Find where the given text appears and provide that cell's center as (X, Y) coordinate. 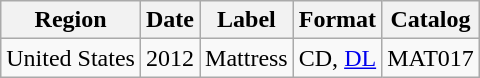
Date (170, 20)
Format (337, 20)
United States (71, 58)
Mattress (247, 58)
Label (247, 20)
2012 (170, 58)
MAT017 (431, 58)
CD, DL (337, 58)
Catalog (431, 20)
Region (71, 20)
